Search for the cell housing the specified text and yield its [X, Y] center coordinate. 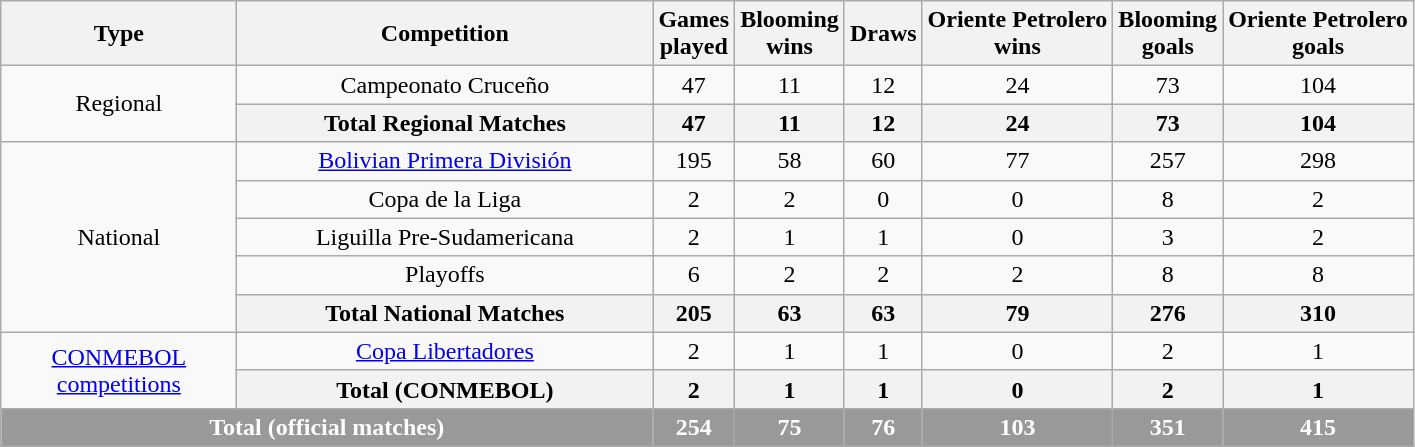
Blooming goals [1168, 34]
Copa Libertadores [445, 351]
58 [790, 161]
CONMEBOL competitions [119, 370]
60 [883, 161]
Regional [119, 104]
79 [1018, 313]
103 [1018, 427]
254 [694, 427]
195 [694, 161]
Playoffs [445, 275]
205 [694, 313]
Total National Matches [445, 313]
6 [694, 275]
310 [1318, 313]
Total Regional Matches [445, 123]
75 [790, 427]
Campeonato Cruceño [445, 85]
Total (official matches) [327, 427]
Oriente Petrolero goals [1318, 34]
77 [1018, 161]
Blooming wins [790, 34]
Games played [694, 34]
Liguilla Pre-Sudamericana [445, 237]
Copa de la Liga [445, 199]
351 [1168, 427]
National [119, 237]
Competition [445, 34]
76 [883, 427]
3 [1168, 237]
Type [119, 34]
Bolivian Primera División [445, 161]
Oriente Petrolerowins [1018, 34]
Draws [883, 34]
415 [1318, 427]
276 [1168, 313]
298 [1318, 161]
257 [1168, 161]
Total (CONMEBOL) [445, 389]
